Capture the cell that displays the provided text and extract its [x, y] central coordinate. 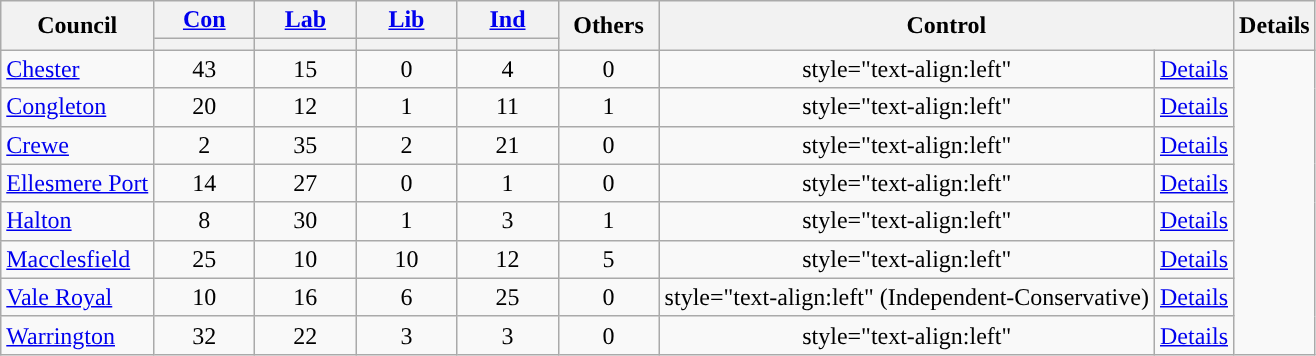
Vale Royal [78, 297]
Chester [78, 69]
Council [78, 26]
11 [508, 107]
Others [608, 26]
8 [204, 221]
Control [946, 26]
Lib [406, 20]
Crewe [78, 145]
Congleton [78, 107]
20 [204, 107]
Con [204, 20]
43 [204, 69]
style="text-align:left" (Independent-Conservative) [906, 297]
6 [406, 297]
5 [608, 259]
Macclesfield [78, 259]
Lab [306, 20]
22 [306, 335]
Ellesmere Port [78, 183]
Halton [78, 221]
Warrington [78, 335]
32 [204, 335]
Ind [508, 20]
14 [204, 183]
21 [508, 145]
30 [306, 221]
27 [306, 183]
16 [306, 297]
4 [508, 69]
35 [306, 145]
15 [306, 69]
